Search for the cell housing the specified text and yield its [x, y] center coordinate. 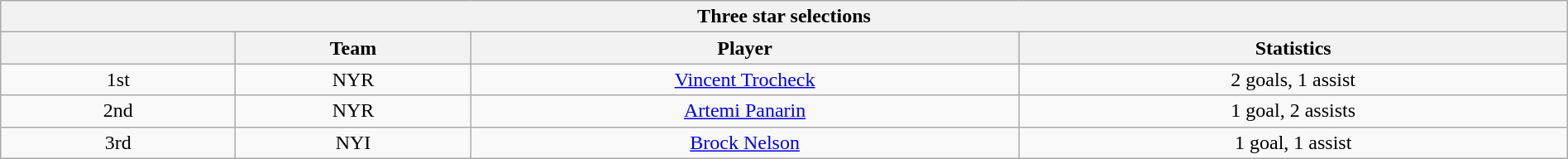
Artemi Panarin [744, 111]
1 goal, 1 assist [1293, 142]
Brock Nelson [744, 142]
Vincent Trocheck [744, 79]
3rd [118, 142]
Three star selections [784, 17]
Player [744, 48]
2nd [118, 111]
1 goal, 2 assists [1293, 111]
Statistics [1293, 48]
1st [118, 79]
2 goals, 1 assist [1293, 79]
NYI [353, 142]
Team [353, 48]
